Extract the [x, y] coordinate from the center of the cell holding the provided text.  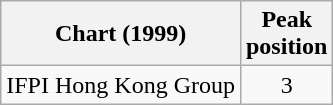
Peakposition [286, 34]
Chart (1999) [121, 34]
3 [286, 85]
IFPI Hong Kong Group [121, 85]
